Scan for the cell matching the given text and deliver its [x, y] coordinate at center. 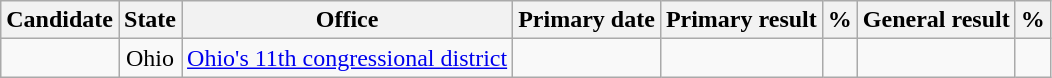
General result [936, 20]
Primary result [741, 20]
Ohio [150, 58]
Candidate [60, 20]
Primary date [587, 20]
Ohio's 11th congressional district [348, 58]
Office [348, 20]
State [150, 20]
